Scan for the cell matching the given text and deliver its [x, y] coordinate at center. 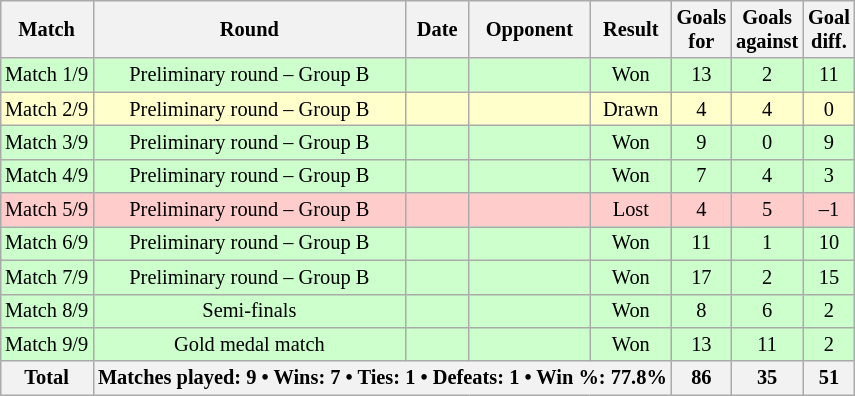
8 [702, 311]
Match 7/9 [46, 277]
86 [702, 378]
Match 9/9 [46, 344]
Goaldiff. [829, 29]
Opponent [530, 29]
1 [767, 243]
–1 [829, 210]
5 [767, 210]
7 [702, 176]
Matches played: 9 • Wins: 7 • Ties: 1 • Defeats: 1 • Win %: 77.8% [382, 378]
Total [46, 378]
Result [631, 29]
Lost [631, 210]
15 [829, 277]
35 [767, 378]
Date [438, 29]
Goalsfor [702, 29]
10 [829, 243]
Match 2/9 [46, 109]
3 [829, 176]
Gold medal match [250, 344]
Match [46, 29]
Match 6/9 [46, 243]
Match 4/9 [46, 176]
Match 8/9 [46, 311]
6 [767, 311]
Round [250, 29]
Semi-finals [250, 311]
Match 5/9 [46, 210]
Goalsagainst [767, 29]
Match 1/9 [46, 75]
51 [829, 378]
Drawn [631, 109]
Match 3/9 [46, 142]
17 [702, 277]
